Return [X, Y] of the center of cell containing provided text 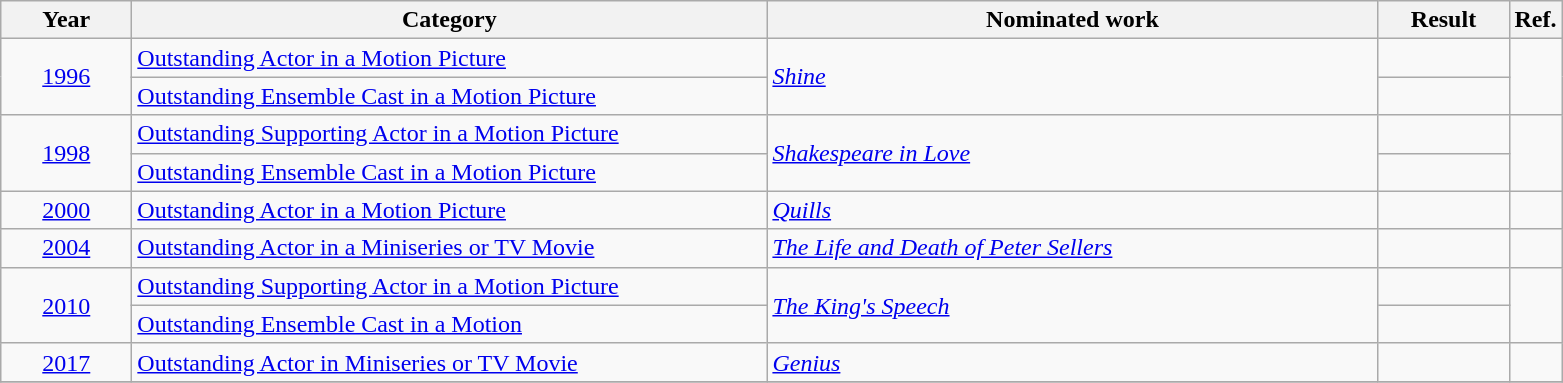
Category [450, 20]
Year [66, 20]
2017 [66, 362]
The King's Speech [1072, 305]
2004 [66, 248]
Nominated work [1072, 20]
Ref. [1536, 20]
Outstanding Actor in a Miniseries or TV Movie [450, 248]
Shine [1072, 77]
Shakespeare in Love [1072, 153]
Genius [1072, 362]
The Life and Death of Peter Sellers [1072, 248]
Quills [1072, 210]
2010 [66, 305]
1998 [66, 153]
1996 [66, 77]
Outstanding Actor in Miniseries or TV Movie [450, 362]
Outstanding Ensemble Cast in a Motion [450, 324]
Result [1444, 20]
2000 [66, 210]
